For the text-containing cell, return its midpoint in [X, Y] coordinate format. 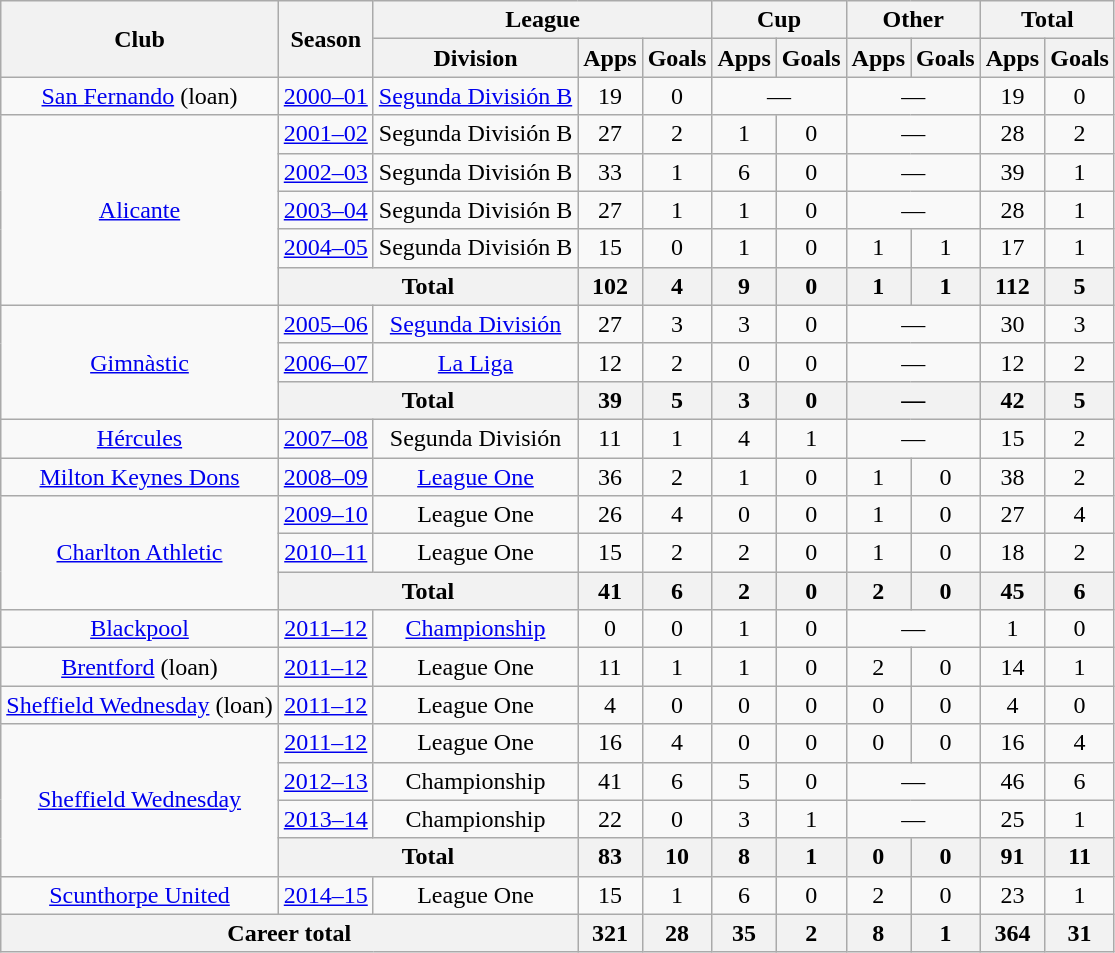
46 [1012, 781]
Hércules [140, 438]
33 [610, 172]
45 [1012, 591]
Brentford (loan) [140, 667]
San Fernando (loan) [140, 96]
Season [326, 39]
Alicante [140, 210]
Club [140, 39]
La Liga [475, 362]
2001–02 [326, 134]
25 [1012, 819]
321 [610, 933]
Sheffield Wednesday [140, 800]
2008–09 [326, 477]
9 [744, 286]
2013–14 [326, 819]
36 [610, 477]
Other [913, 20]
42 [1012, 400]
31 [1080, 933]
2004–05 [326, 248]
2000–01 [326, 96]
2005–06 [326, 324]
10 [677, 857]
14 [1012, 667]
102 [610, 286]
Career total [290, 933]
League [542, 20]
23 [1012, 895]
Charlton Athletic [140, 553]
22 [610, 819]
Division [475, 58]
2012–13 [326, 781]
91 [1012, 857]
2002–03 [326, 172]
Cup [779, 20]
2009–10 [326, 515]
83 [610, 857]
2007–08 [326, 438]
17 [1012, 248]
30 [1012, 324]
2014–15 [326, 895]
Blackpool [140, 629]
Scunthorpe United [140, 895]
Sheffield Wednesday (loan) [140, 705]
35 [744, 933]
2010–11 [326, 553]
18 [1012, 553]
2003–04 [326, 210]
364 [1012, 933]
Gimnàstic [140, 362]
38 [1012, 477]
112 [1012, 286]
Milton Keynes Dons [140, 477]
26 [610, 515]
2006–07 [326, 362]
